Provide the [X, Y] coordinate of the cell's center where the given text is located.  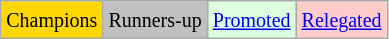
Champions [52, 20]
Relegated [342, 20]
Promoted [252, 20]
Runners-up [155, 20]
